For the text-containing cell, return its midpoint in (X, Y) coordinate format. 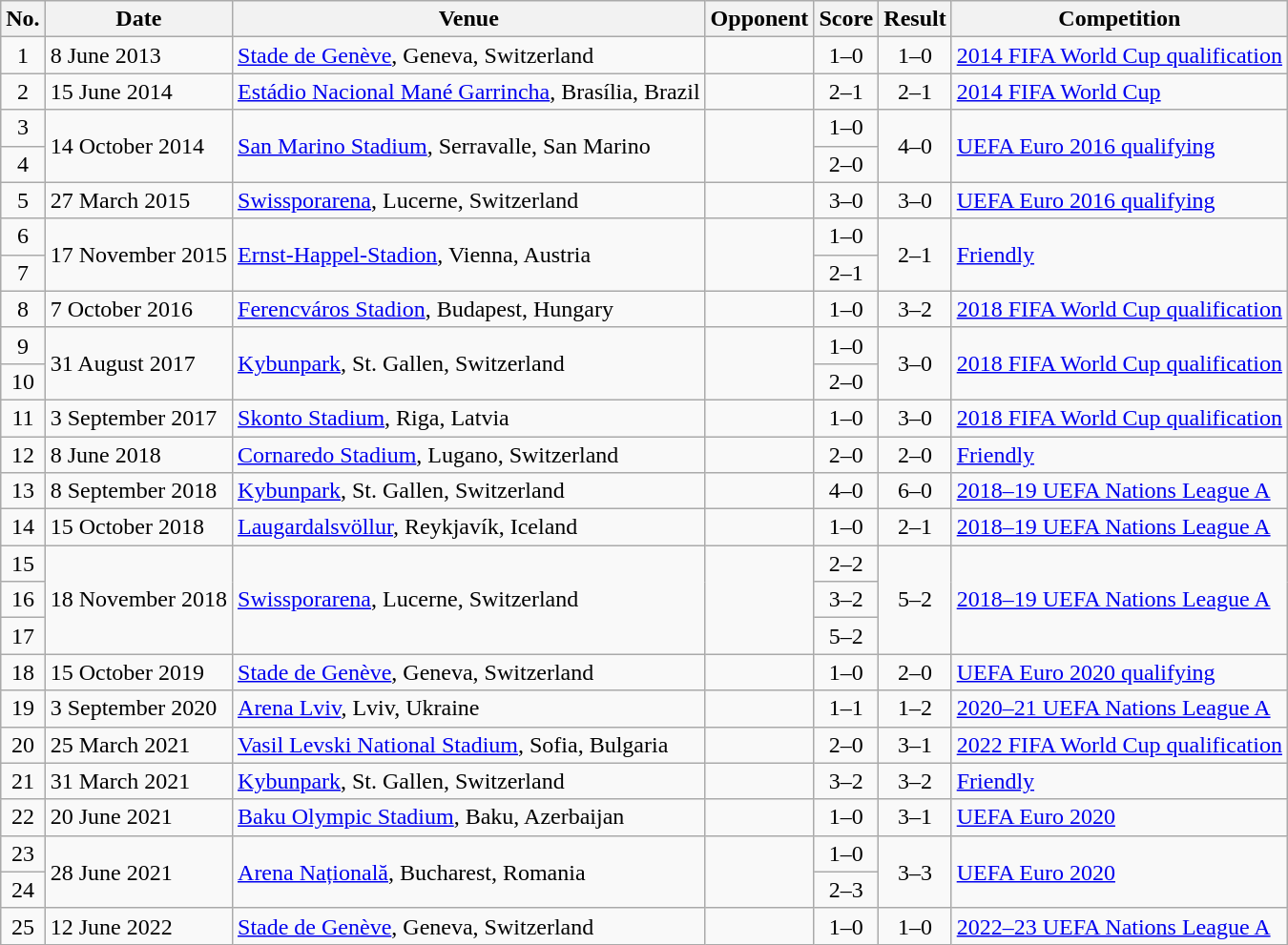
Estádio Nacional Mané Garrincha, Brasília, Brazil (469, 92)
3 September 2017 (138, 418)
1 (23, 55)
Laugardalsvöllur, Reykjavík, Iceland (469, 527)
8 September 2018 (138, 491)
8 (23, 309)
23 (23, 853)
2022 FIFA World Cup qualification (1119, 745)
Opponent (759, 19)
No. (23, 19)
8 June 2018 (138, 455)
2–3 (846, 890)
2020–21 UEFA Nations League A (1119, 709)
15 (23, 564)
3 September 2020 (138, 709)
Competition (1119, 19)
Date (138, 19)
7 (23, 273)
25 March 2021 (138, 745)
Skonto Stadium, Riga, Latvia (469, 418)
2 (23, 92)
9 (23, 345)
13 (23, 491)
17 November 2015 (138, 255)
3–3 (915, 872)
1–2 (915, 709)
San Marino Stadium, Serravalle, San Marino (469, 146)
24 (23, 890)
2014 FIFA World Cup (1119, 92)
Baku Olympic Stadium, Baku, Azerbaijan (469, 817)
Ernst-Happel-Stadion, Vienna, Austria (469, 255)
Arena Națională, Bucharest, Romania (469, 872)
20 (23, 745)
2014 FIFA World Cup qualification (1119, 55)
14 (23, 527)
25 (23, 926)
12 June 2022 (138, 926)
Vasil Levski National Stadium, Sofia, Bulgaria (469, 745)
15 October 2019 (138, 672)
16 (23, 600)
2022–23 UEFA Nations League A (1119, 926)
22 (23, 817)
14 October 2014 (138, 146)
UEFA Euro 2020 qualifying (1119, 672)
18 November 2018 (138, 600)
20 June 2021 (138, 817)
7 October 2016 (138, 309)
2–2 (846, 564)
12 (23, 455)
1–1 (846, 709)
31 August 2017 (138, 363)
Venue (469, 19)
27 March 2015 (138, 200)
6 (23, 236)
10 (23, 381)
18 (23, 672)
28 June 2021 (138, 872)
15 October 2018 (138, 527)
19 (23, 709)
Ferencváros Stadion, Budapest, Hungary (469, 309)
Arena Lviv, Lviv, Ukraine (469, 709)
31 March 2021 (138, 781)
4 (23, 164)
8 June 2013 (138, 55)
Result (915, 19)
6–0 (915, 491)
11 (23, 418)
Score (846, 19)
3 (23, 128)
17 (23, 636)
Cornaredo Stadium, Lugano, Switzerland (469, 455)
21 (23, 781)
5 (23, 200)
15 June 2014 (138, 92)
